Search for the cell housing the specified text and yield its [X, Y] center coordinate. 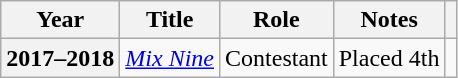
Notes [389, 20]
2017–2018 [60, 58]
Mix Nine [170, 58]
Role [277, 20]
Contestant [277, 58]
Year [60, 20]
Title [170, 20]
Placed 4th [389, 58]
